Scan for the cell matching the given text and deliver its (x, y) coordinate at center. 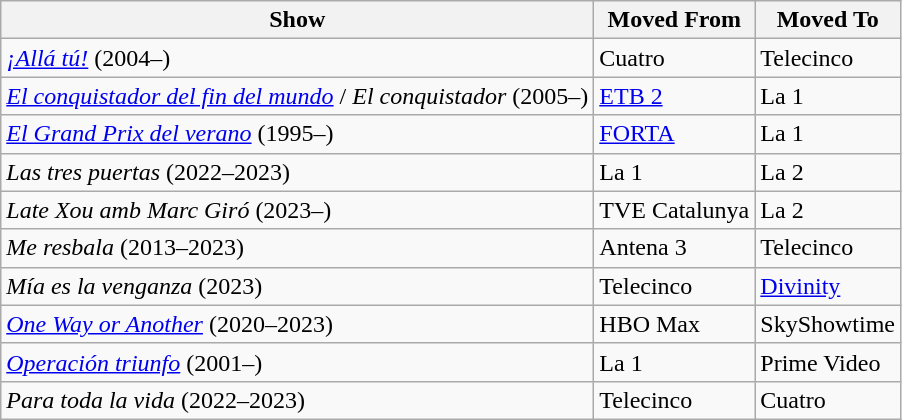
Moved To (828, 20)
Late Xou amb Marc Giró (2023–) (298, 210)
Moved From (674, 20)
El conquistador del fin del mundo / El conquistador (2005–) (298, 96)
Me resbala (2013–2023) (298, 248)
Operación triunfo (2001–) (298, 362)
SkyShowtime (828, 324)
HBO Max (674, 324)
One Way or Another (2020–2023) (298, 324)
Prime Video (828, 362)
FORTA (674, 134)
El Grand Prix del verano (1995–) (298, 134)
Antena 3 (674, 248)
Para toda la vida (2022–2023) (298, 400)
Show (298, 20)
Mía es la venganza (2023) (298, 286)
TVE Catalunya (674, 210)
¡Allá tú! (2004–) (298, 58)
ETB 2 (674, 96)
Las tres puertas (2022–2023) (298, 172)
Divinity (828, 286)
